Search for the cell housing the specified text and yield its [x, y] center coordinate. 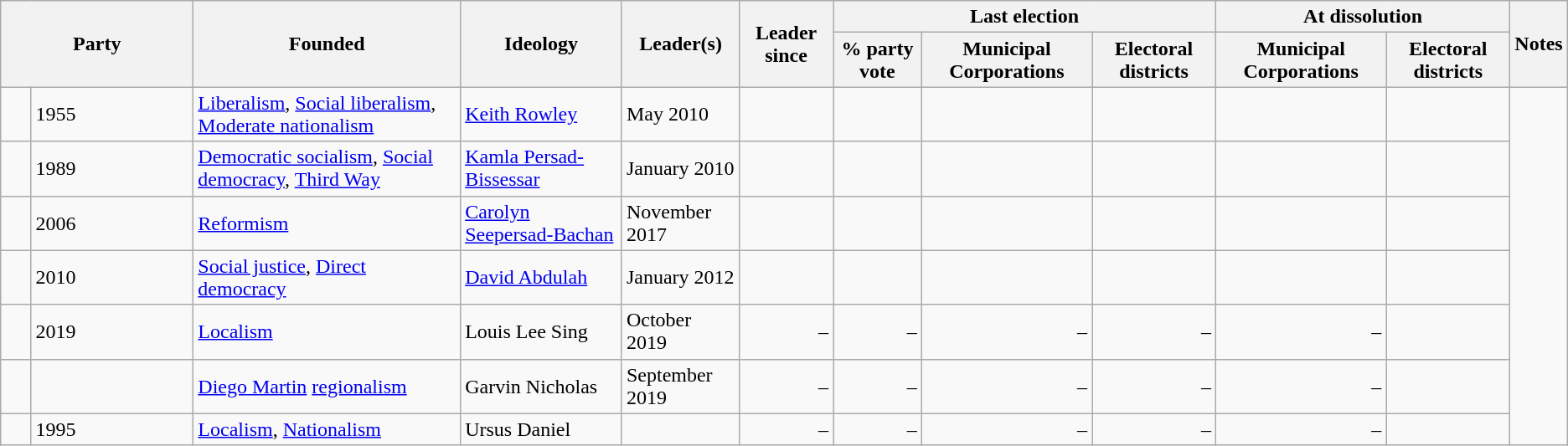
January 2010 [680, 169]
Reformism [327, 223]
January 2012 [680, 278]
November 2017 [680, 223]
Diego Martin regionalism [327, 387]
Localism [327, 331]
Founded [327, 44]
At dissolution [1364, 17]
2010 [112, 278]
Localism, Nationalism [327, 429]
Last election [1025, 17]
2006 [112, 223]
Social justice, Direct democracy [327, 278]
2019 [112, 331]
Party [97, 44]
1955 [112, 114]
Leader since [787, 44]
1989 [112, 169]
Carolyn Seepersad-Bachan [541, 223]
Liberalism, Social liberalism, Moderate nationalism [327, 114]
September 2019 [680, 387]
% party vote [878, 60]
Garvin Nicholas [541, 387]
Notes [1540, 44]
Keith Rowley [541, 114]
Leader(s) [680, 44]
Ideology [541, 44]
1995 [112, 429]
May 2010 [680, 114]
David Abdulah [541, 278]
October 2019 [680, 331]
Ursus Daniel [541, 429]
Democratic socialism, Social democracy, Third Way [327, 169]
Kamla Persad-Bissessar [541, 169]
Louis Lee Sing [541, 331]
